Detect which cell encompasses the target text, then output its (x, y) center coordinate. 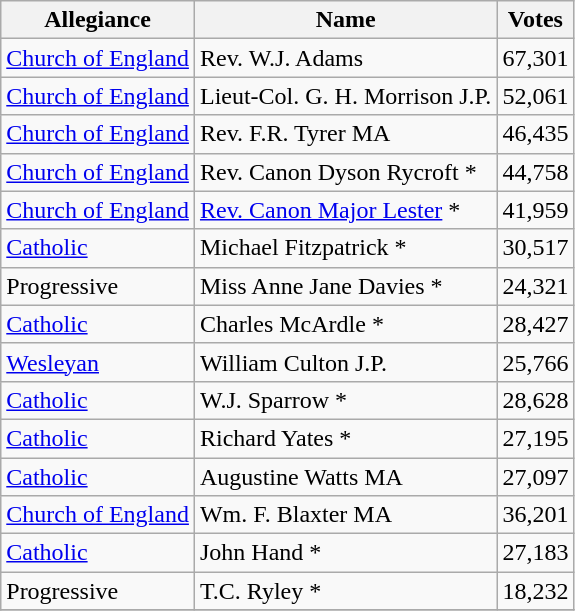
Charles McArdle * (345, 324)
52,061 (536, 96)
36,201 (536, 515)
Lieut-Col. G. H. Morrison J.P. (345, 96)
Rev. Canon Major Lester * (345, 210)
24,321 (536, 286)
Votes (536, 20)
30,517 (536, 248)
44,758 (536, 172)
28,628 (536, 400)
Name (345, 20)
Richard Yates * (345, 438)
Miss Anne Jane Davies * (345, 286)
67,301 (536, 58)
Michael Fitzpatrick * (345, 248)
27,097 (536, 477)
W.J. Sparrow * (345, 400)
Rev. F.R. Tyrer MA (345, 134)
Wesleyan (98, 362)
41,959 (536, 210)
28,427 (536, 324)
Rev. Canon Dyson Rycroft * (345, 172)
27,195 (536, 438)
46,435 (536, 134)
John Hand * (345, 553)
Rev. W.J. Adams (345, 58)
Wm. F. Blaxter MA (345, 515)
18,232 (536, 591)
25,766 (536, 362)
Allegiance (98, 20)
T.C. Ryley * (345, 591)
Augustine Watts MA (345, 477)
William Culton J.P. (345, 362)
27,183 (536, 553)
